Scan for the cell matching the given text and deliver its [X, Y] coordinate at center. 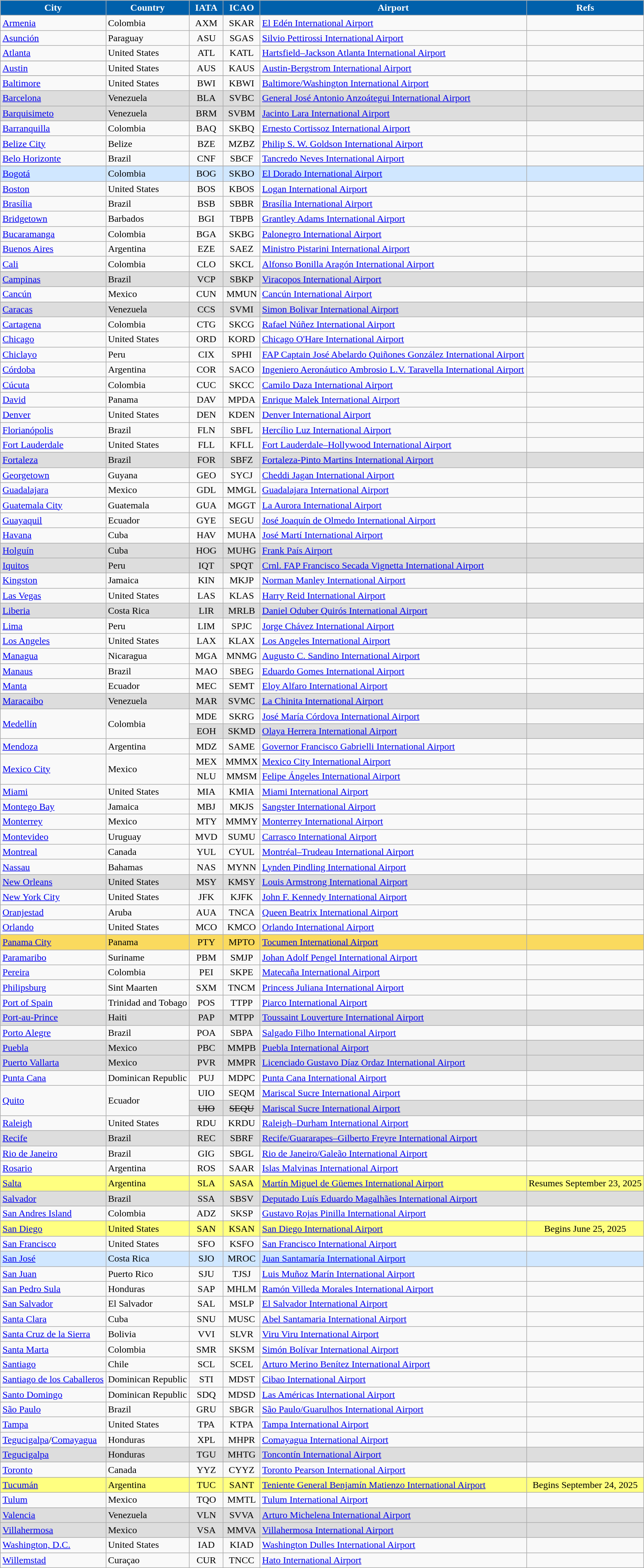
SEGU [242, 520]
Cancún International Airport [393, 294]
CUC [206, 384]
José Joaquín de Olmedo International Airport [393, 520]
Nicaragua [147, 656]
Aruba [147, 912]
Campinas [53, 279]
KMCO [242, 927]
CYUL [242, 852]
Simon Bolivar International Airport [393, 309]
Refs [585, 8]
Córdoba [53, 369]
CTG [206, 324]
Bucaramanga [53, 234]
Rafael Núñez International Airport [393, 324]
MTY [206, 822]
Los Angeles [53, 641]
GDL [206, 490]
Norman Manley International Airport [393, 580]
Toncontín International Airport [393, 1455]
Georgetown [53, 475]
Fort Lauderdale–Hollywood International Airport [393, 445]
San Salvador [53, 1304]
MRLB [242, 611]
Bahamas [147, 867]
Santa Cruz de la Sierra [53, 1334]
Uruguay [147, 837]
Hato International Airport [393, 1560]
SBGL [242, 1153]
AUS [206, 68]
Brasília [53, 204]
Montevideo [53, 837]
Iquitos [53, 565]
KIN [206, 580]
SKSM [242, 1349]
Cancún [53, 294]
PBM [206, 957]
MDST [242, 1379]
CIX [206, 354]
POS [206, 1003]
SCEL [242, 1364]
VSA [206, 1530]
SBFL [242, 430]
Salta [53, 1184]
COR [206, 369]
Tegucigalpa [53, 1455]
Boston [53, 189]
Hercílio Luz International Airport [393, 430]
LIR [206, 611]
MDZ [206, 746]
SXM [206, 988]
Chile [147, 1364]
Montréal–Trudeau International Airport [393, 852]
Harry Reid International Airport [393, 596]
GYE [206, 520]
Arturo Merino Benítez International Airport [393, 1364]
Montreal [53, 852]
Porto Alegre [53, 1033]
Trinidad and Tobago [147, 1003]
Baltimore/Washington International Airport [393, 83]
SKBO [242, 173]
Chiclayo [53, 354]
PBC [206, 1048]
Santiago [53, 1364]
MMMX [242, 761]
SBRF [242, 1138]
Oranjestad [53, 912]
MVD [206, 837]
SBBR [242, 204]
Cheddi Jagan International Airport [393, 475]
SBGR [242, 1410]
Islas Malvinas International Airport [393, 1168]
JFK [206, 897]
Denver International Airport [393, 415]
Puebla [53, 1048]
Rosario [53, 1168]
Toronto [53, 1470]
Governor Francisco Gabrielli International Airport [393, 746]
Belize [147, 143]
TBPB [242, 219]
Silvio Pettirossi International Airport [393, 38]
BGI [206, 219]
New Orleans [53, 882]
José María Córdova International Airport [393, 716]
Toronto Pearson International Airport [393, 1470]
MAO [206, 671]
CNF [206, 158]
San Diego International Airport [393, 1229]
Lynden Pindling International Airport [393, 867]
Las Américas International Airport [393, 1394]
Havana [53, 535]
Cartagena [53, 324]
Belize City [53, 143]
SKMD [242, 731]
KBOS [242, 189]
Jorge Chávez International Airport [393, 626]
Juan Santamaría International Airport [393, 1259]
Eloy Alfaro International Airport [393, 686]
Austin [53, 68]
MDE [206, 716]
ICAO [242, 8]
Jacinto Lara International Airport [393, 113]
DAV [206, 400]
KBWI [242, 83]
CUR [206, 1560]
Lima [53, 626]
Paraguay [147, 38]
CYYZ [242, 1470]
PUJ [206, 1078]
Los Angeles International Airport [393, 641]
SLA [206, 1184]
El Salvador [147, 1304]
Atlanta [53, 53]
Viru Viru International Airport [393, 1334]
NAS [206, 867]
MHTG [242, 1455]
SPJC [242, 626]
Chicago [53, 339]
BOS [206, 189]
SAL [206, 1304]
KFLL [242, 445]
SKBQ [242, 128]
San Andres Island [53, 1214]
SKRG [242, 716]
GUA [206, 505]
Fort Lauderdale [53, 445]
MROC [242, 1259]
Raleigh–Durham International Airport [393, 1123]
Manta [53, 686]
Princess Juliana International Airport [393, 988]
Carrasco International Airport [393, 837]
Logan International Airport [393, 189]
SLVR [242, 1334]
GIG [206, 1153]
La Chinita International Airport [393, 701]
Monterrey International Airport [393, 822]
Begins September 24, 2025 [585, 1485]
FLL [206, 445]
SKAR [242, 23]
SAME [242, 746]
SNU [206, 1319]
Washington Dulles International Airport [393, 1545]
San Francisco International Airport [393, 1244]
Simón Bolívar International Airport [393, 1349]
San Pedro Sula [53, 1289]
SKBG [242, 234]
Orlando International Airport [393, 927]
David [53, 400]
Bridgetown [53, 219]
MUSC [242, 1319]
Camilo Daza International Airport [393, 384]
FOR [206, 460]
El Edén International Airport [393, 23]
Palonegro International Airport [393, 234]
Bolivia [147, 1334]
Brasília International Airport [393, 204]
SKPE [242, 972]
MYNN [242, 867]
Caracas [53, 309]
Rio de Janeiro/Galeão International Airport [393, 1153]
Ministro Pistarini International Airport [393, 249]
Rio de Janeiro [53, 1153]
São Paulo [53, 1410]
Port-au-Prince [53, 1018]
Armenia [53, 23]
Pereira [53, 972]
Medellín [53, 724]
Denver [53, 415]
STI [206, 1379]
SDQ [206, 1394]
Chicago O'Hare International Airport [393, 339]
Piarco International Airport [393, 1003]
MMSM [242, 776]
Philip S. W. Goldson International Airport [393, 143]
PAP [206, 1018]
ATL [206, 53]
MPTO [242, 942]
Guatemala City [53, 505]
Arturo Michelena International Airport [393, 1515]
SANT [242, 1485]
AXM [206, 23]
SPHI [242, 354]
Ernesto Cortissoz International Airport [393, 128]
XPL [206, 1440]
MKJS [242, 807]
Cibao International Airport [393, 1379]
EZE [206, 249]
KSFO [242, 1244]
MMUN [242, 294]
New York City [53, 897]
SVMI [242, 309]
IATA [206, 8]
General José Antonio Anzoátegui International Airport [393, 98]
MCO [206, 927]
Mexico City International Airport [393, 761]
HOG [206, 550]
CUN [206, 294]
Matecaña International Airport [393, 972]
PVR [206, 1063]
Holguín [53, 550]
Teniente General Benjamín Matienzo International Airport [393, 1485]
SKCC [242, 384]
Louis Armstrong International Airport [393, 882]
Cali [53, 264]
SFO [206, 1244]
SVVA [242, 1515]
MMGL [242, 490]
Austin-Bergstrom International Airport [393, 68]
GRU [206, 1410]
Port of Spain [53, 1003]
SAN [206, 1229]
Barcelona [53, 98]
CLO [206, 264]
Santa Marta [53, 1349]
MEX [206, 761]
Las Vegas [53, 596]
MGGT [242, 505]
VVI [206, 1334]
PTY [206, 942]
MSLP [242, 1304]
SMJP [242, 957]
Enrique Malek International Airport [393, 400]
Recife [53, 1138]
KIAD [242, 1545]
CCS [206, 309]
MDPC [242, 1078]
Miami [53, 792]
Licenciado Gustavo Díaz Ordaz International Airport [393, 1063]
DEN [206, 415]
Miami International Airport [393, 792]
KLAS [242, 596]
MDSD [242, 1394]
GEO [206, 475]
SBEG [242, 671]
BWI [206, 83]
São Paulo/Guarulhos International Airport [393, 1410]
SMR [206, 1349]
Buenos Aires [53, 249]
Fortaleza-Pinto Martins International Airport [393, 460]
Barbados [147, 219]
Quito [53, 1100]
Punta Cana International Airport [393, 1078]
MAR [206, 701]
SBSV [242, 1199]
José Martí International Airport [393, 535]
Felipe Ángeles International Airport [393, 776]
Puerto Vallarta [53, 1063]
PEI [206, 972]
San Diego [53, 1229]
Montego Bay [53, 807]
TUC [206, 1485]
MTPP [242, 1018]
MGA [206, 656]
Tulum [53, 1500]
Santo Domingo [53, 1394]
ROS [206, 1168]
Philipsburg [53, 988]
SASA [242, 1184]
MBJ [206, 807]
TNCA [242, 912]
Tampa International Airport [393, 1425]
EOH [206, 731]
MKJP [242, 580]
MUHA [242, 535]
Bogotá [53, 173]
Gustavo Rojas Pinilla International Airport [393, 1214]
Managua [53, 656]
TNCM [242, 988]
Olaya Herrera International Airport [393, 731]
SKCL [242, 264]
Sangster International Airport [393, 807]
SAP [206, 1289]
Martín Miguel de Güemes International Airport [393, 1184]
LAX [206, 641]
MMPR [242, 1063]
Salgado Filho International Airport [393, 1033]
SKCG [242, 324]
Tancredo Neves International Airport [393, 158]
San Francisco [53, 1244]
ORD [206, 339]
Liberia [53, 611]
Johan Adolf Pengel International Airport [393, 957]
BSB [206, 204]
Begins June 25, 2025 [585, 1229]
KTPA [242, 1425]
MIA [206, 792]
MZBZ [242, 143]
SGAS [242, 38]
KMSY [242, 882]
Manaus [53, 671]
VLN [206, 1515]
Mendoza [53, 746]
Tampa [53, 1425]
MPDA [242, 400]
BZE [206, 143]
Punta Cana [53, 1078]
Asunción [53, 38]
KDEN [242, 415]
Guayaquil [53, 520]
Villahermosa [53, 1530]
Valencia [53, 1515]
Tulum International Airport [393, 1500]
YYZ [206, 1470]
Cúcuta [53, 384]
MHLM [242, 1289]
Augusto C. Sandino International Airport [393, 656]
LIM [206, 626]
NLU [206, 776]
SJU [206, 1274]
LAS [206, 596]
Kingston [53, 580]
Viracopos International Airport [393, 279]
FAP Captain José Abelardo Quiñones González International Airport [393, 354]
VCP [206, 279]
SCL [206, 1364]
Nassau [53, 867]
IAD [206, 1545]
TNCC [242, 1560]
KSAN [242, 1229]
Abel Santamaria International Airport [393, 1319]
Hartsfield–Jackson Atlanta International Airport [393, 53]
Tucumán [53, 1485]
Maracaibo [53, 701]
SUMU [242, 837]
Baltimore [53, 83]
BAQ [206, 128]
MNMG [242, 656]
SKSP [242, 1214]
Airport [393, 8]
ASU [206, 38]
Ramón Villeda Morales International Airport [393, 1289]
John F. Kennedy International Airport [393, 897]
Country [147, 8]
Haiti [147, 1018]
Tocumen International Airport [393, 942]
Salvador [53, 1199]
BRM [206, 113]
KAUS [242, 68]
SBFZ [242, 460]
El Dorado International Airport [393, 173]
Washington, D.C. [53, 1545]
Comayagua International Airport [393, 1440]
BGA [206, 234]
Alfonso Bonilla Aragón International Airport [393, 264]
SBKP [242, 279]
MMPB [242, 1048]
Suriname [147, 957]
Ingeniero Aeronáutico Ambrosio L.V. Taravella International Airport [393, 369]
MUHG [242, 550]
SAAR [242, 1168]
POA [206, 1033]
SAEZ [242, 249]
REC [206, 1138]
Orlando [53, 927]
SVBC [242, 98]
Crnl. FAP Francisco Secada Vignetta International Airport [393, 565]
YUL [206, 852]
SBCF [242, 158]
Eduardo Gomes International Airport [393, 671]
Guatemala [147, 505]
Panama City [53, 942]
SVBM [242, 113]
KLAX [242, 641]
SEMT [242, 686]
Puerto Rico [147, 1274]
Villahermosa International Airport [393, 1530]
ADZ [206, 1214]
Barranquilla [53, 128]
MEC [206, 686]
Barquisimeto [53, 113]
SBPA [242, 1033]
KJFK [242, 897]
Raleigh [53, 1123]
BLA [206, 98]
SYCJ [242, 475]
Resumes September 23, 2025 [585, 1184]
FLN [206, 430]
Queen Beatrix International Airport [393, 912]
IQT [206, 565]
TGU [206, 1455]
Daniel Oduber Quirós International Airport [393, 611]
RDU [206, 1123]
SJO [206, 1259]
Belo Horizonte [53, 158]
SVMC [242, 701]
Willemstad [53, 1560]
Guadalajara [53, 490]
MMMY [242, 822]
TJSJ [242, 1274]
Recife/Guararapes–Gilberto Freyre International Airport [393, 1138]
El Salvador International Airport [393, 1304]
KMIA [242, 792]
Paramaribo [53, 957]
Sint Maarten [147, 988]
San José [53, 1259]
SSA [206, 1199]
SACO [242, 369]
City [53, 8]
SPQT [242, 565]
Deputado Luís Eduardo Magalhães International Airport [393, 1199]
MSY [206, 882]
AUA [206, 912]
HAV [206, 535]
Guadalajara International Airport [393, 490]
Frank País Airport [393, 550]
KORD [242, 339]
SEQU [242, 1108]
Puebla International Airport [393, 1048]
Toussaint Louverture International Airport [393, 1018]
Santa Clara [53, 1319]
Fortaleza [53, 460]
La Aurora International Airport [393, 505]
Tegucigalpa/Comayagua [53, 1440]
BOG [206, 173]
Curaçao [147, 1560]
Florianópolis [53, 430]
MHPR [242, 1440]
Grantley Adams International Airport [393, 219]
Luis Muñoz Marín International Airport [393, 1274]
SEQM [242, 1093]
San Juan [53, 1274]
MMTL [242, 1500]
Santiago de los Caballeros [53, 1379]
Guyana [147, 475]
Mexico City [53, 769]
KRDU [242, 1123]
TQO [206, 1500]
MMVA [242, 1530]
TTPP [242, 1003]
Monterrey [53, 822]
TPA [206, 1425]
KATL [242, 53]
